Output the [x, y] coordinate of the center of the cell containing the given text.  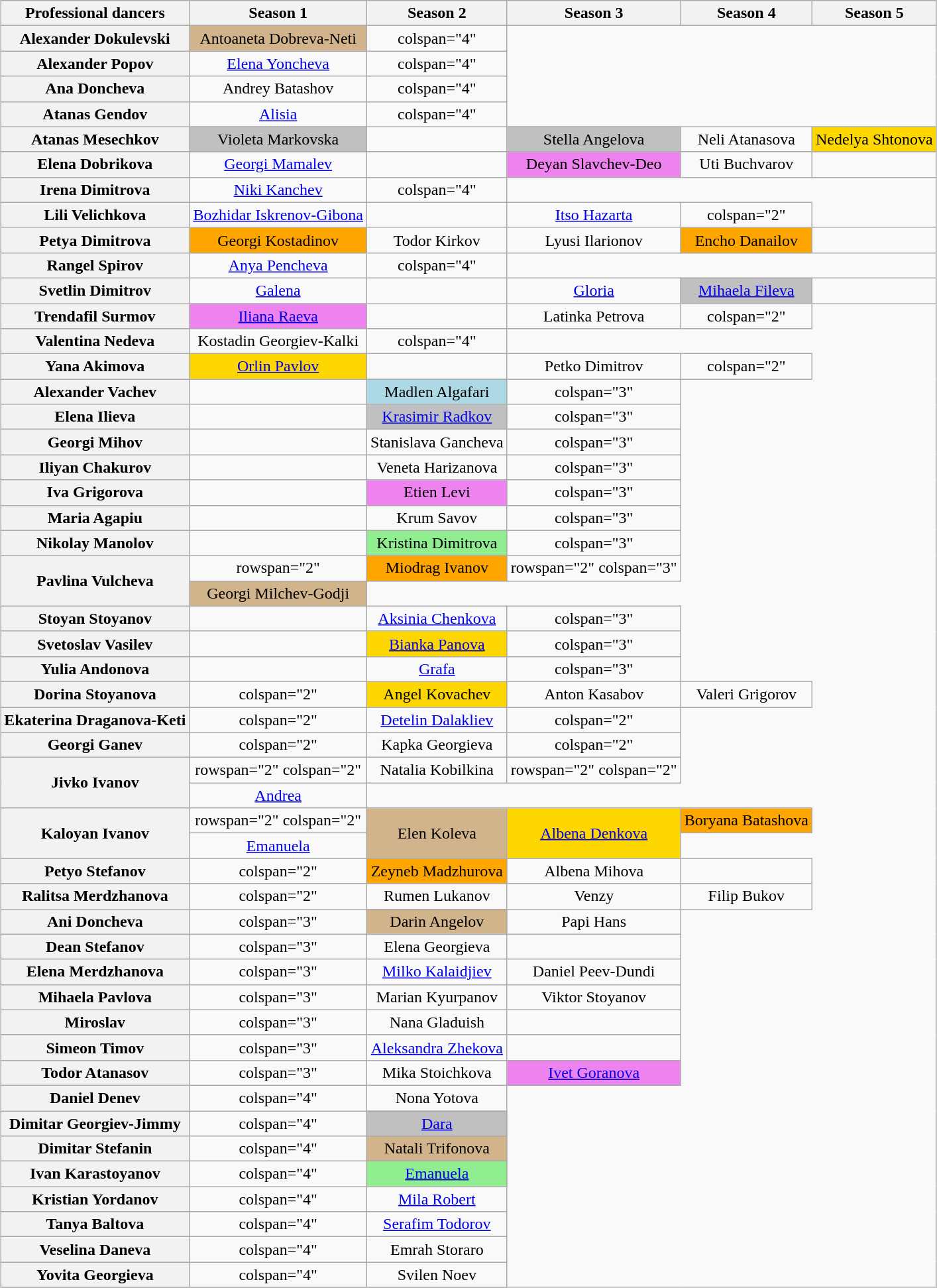
Georgi Ganev [95, 745]
Alexander Dokulevski [95, 38]
Niki Kanchev [278, 190]
Dorina Stoyanova [95, 694]
Professional dancers [95, 13]
Petyo Stefanov [95, 871]
Svetlin Dimitrov [95, 290]
Krasimir Radkov [437, 417]
Trendafil Surmov [95, 316]
Galena [278, 290]
Marian Kyurpanov [437, 997]
Boryana Batashova [746, 821]
Grafa [437, 669]
Violeta Markovska [278, 139]
Atanas Mesechkov [95, 139]
Season 2 [437, 13]
Natalia Kobilkina [437, 770]
Encho Danailov [746, 240]
Rumen Lukanov [437, 896]
Simeon Timov [95, 1047]
Darin Angelov [437, 921]
Season 4 [746, 13]
Gloria [594, 290]
Ivet Goranova [594, 1073]
Nikolay Manolov [95, 543]
Jivko Ivanov [95, 783]
Krum Savov [437, 518]
Stoyan Stoyanov [95, 618]
Angel Kovachev [437, 694]
Iliyan Chakurov [95, 467]
Deyan Slavchev-Deo [594, 164]
Georgi Mihov [95, 442]
rowspan="2" colspan="3" [594, 568]
Iliana Raeva [278, 316]
Papi Hans [594, 921]
Petko Dimitrov [594, 367]
Aleksandra Zhekova [437, 1047]
Irena Dimitrova [95, 190]
Dean Stefanov [95, 947]
Svetoslav Vasilev [95, 644]
Georgi Milchev-Godji [278, 593]
Valentina Nedeva [95, 341]
Orlin Pavlov [278, 367]
Aksinia Chenkova [437, 618]
Rangel Spirov [95, 265]
Maria Agapiu [95, 518]
Kostadin Georgiev-Kalki [278, 341]
Itso Hazarta [594, 215]
Milko Kalaidjiev [437, 972]
Alexander Popov [95, 64]
Veselina Daneva [95, 1250]
Anya Pencheva [278, 265]
Ekaterina Draganova-Keti [95, 719]
Veneta Harizanova [437, 467]
Filip Bukov [746, 896]
Albena Denkova [594, 833]
Albena Mihova [594, 871]
Elena Georgieva [437, 947]
Elena Ilieva [95, 417]
Latinka Petrova [594, 316]
Ani Doncheva [95, 921]
Atanas Gendov [95, 114]
Andrey Batashov [278, 89]
Antoaneta Dobreva-Neti [278, 38]
Kristina Dimitrova [437, 543]
rowspan="2" [278, 568]
Petya Dimitrova [95, 240]
Venzy [594, 896]
Mika Stoichkova [437, 1073]
Serafim Todorov [437, 1224]
Mihaela Pavlova [95, 997]
Georgi Kostadinov [278, 240]
Nedelya Shtonova [874, 139]
Bozhidar Iskrenov-Gibona [278, 215]
Valeri Grigorov [746, 694]
Uti Buchvarov [746, 164]
Kapka Georgieva [437, 745]
Iva Grigorova [95, 493]
Season 5 [874, 13]
Dara [437, 1124]
Yovita Georgieva [95, 1275]
Georgi Mamalev [278, 164]
Elena Yoncheva [278, 64]
Anton Kasabov [594, 694]
Stella Angelova [594, 139]
Etien Levi [437, 493]
Kaloyan Ivanov [95, 833]
Mila Robert [437, 1199]
Yulia Andonova [95, 669]
Lyusi Ilarionov [594, 240]
Ivan Karastoyanov [95, 1174]
Svilen Noev [437, 1275]
Miodrag Ivanov [437, 568]
Viktor Stoyanov [594, 997]
Mihaela Fileva [746, 290]
Dimitar Georgiev-Jimmy [95, 1124]
Detelin Dalakliev [437, 719]
Elena Merdzhanova [95, 972]
Tanya Baltova [95, 1224]
Neli Atanasova [746, 139]
Season 1 [278, 13]
Dimitar Stefanin [95, 1149]
Daniel Peev-Dundi [594, 972]
Elen Koleva [437, 833]
Madlen Algafari [437, 392]
Elena Dobrikova [95, 164]
Yana Akimova [95, 367]
Nana Gladuish [437, 1022]
Todor Kirkov [437, 240]
Miroslav [95, 1022]
Stanislava Gancheva [437, 442]
Pavlina Vulcheva [95, 581]
Emrah Storaro [437, 1250]
Alisia [278, 114]
Ralitsa Merdzhanova [95, 896]
Natali Trifonova [437, 1149]
Daniel Denev [95, 1098]
Todor Atanasov [95, 1073]
Nona Yotova [437, 1098]
Lili Velichkova [95, 215]
Ana Doncheva [95, 89]
Bianka Panova [437, 644]
Zeyneb Madzhurova [437, 871]
Season 3 [594, 13]
Alexander Vachev [95, 392]
Andrea [278, 795]
Kristian Yordanov [95, 1199]
